Locate the cell with the specified text and output its [X, Y] center coordinate. 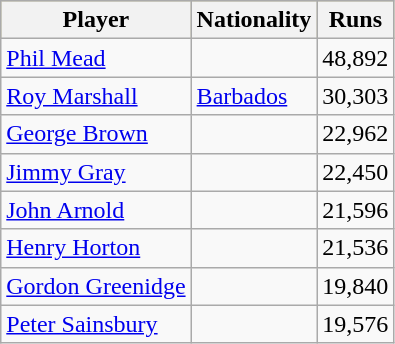
Peter Sainsbury [96, 324]
Runs [356, 20]
21,536 [356, 248]
22,450 [356, 172]
30,303 [356, 96]
Barbados [254, 96]
John Arnold [96, 210]
19,576 [356, 324]
22,962 [356, 134]
48,892 [356, 58]
Henry Horton [96, 248]
19,840 [356, 286]
Gordon Greenidge [96, 286]
Roy Marshall [96, 96]
Player [96, 20]
Nationality [254, 20]
21,596 [356, 210]
Phil Mead [96, 58]
Jimmy Gray [96, 172]
George Brown [96, 134]
